Return (X, Y) of the center of cell containing provided text 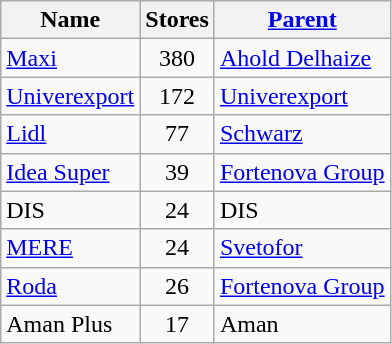
77 (178, 134)
26 (178, 286)
Schwarz (302, 134)
MERE (70, 248)
Maxi (70, 58)
Svetofor (302, 248)
172 (178, 96)
Lidl (70, 134)
Parent (302, 20)
Aman (302, 324)
Stores (178, 20)
Name (70, 20)
380 (178, 58)
39 (178, 172)
Idea Super (70, 172)
Aman Plus (70, 324)
Roda (70, 286)
17 (178, 324)
Ahold Delhaize (302, 58)
